Determine the (x, y) coordinate at the center of the cell enclosing the given text.  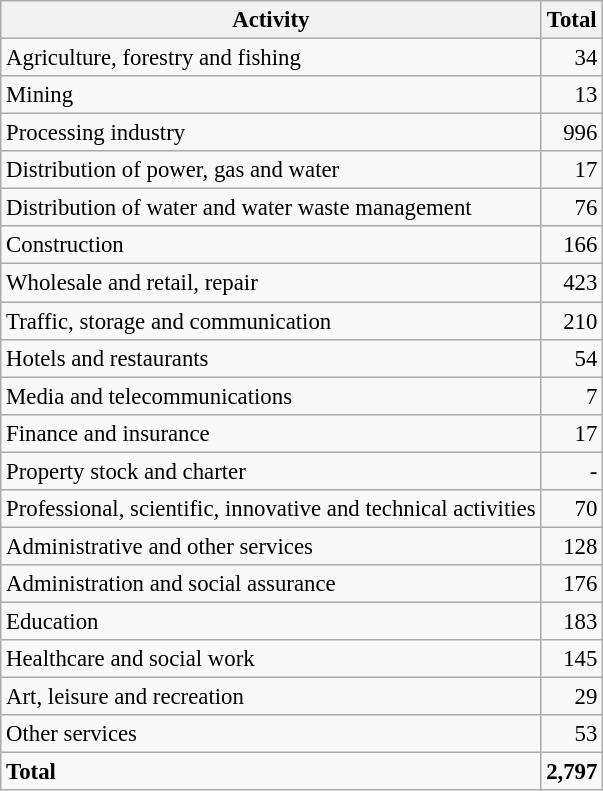
Mining (271, 95)
Distribution of power, gas and water (271, 170)
166 (572, 245)
Property stock and charter (271, 471)
Healthcare and social work (271, 659)
Construction (271, 245)
176 (572, 584)
- (572, 471)
Wholesale and retail, repair (271, 283)
29 (572, 697)
996 (572, 133)
Other services (271, 734)
Art, leisure and recreation (271, 697)
53 (572, 734)
Agriculture, forestry and fishing (271, 58)
76 (572, 208)
Professional, scientific, innovative and technical activities (271, 509)
7 (572, 396)
Education (271, 621)
210 (572, 321)
423 (572, 283)
70 (572, 509)
2,797 (572, 772)
Hotels and restaurants (271, 358)
Distribution of water and water waste management (271, 208)
145 (572, 659)
13 (572, 95)
Activity (271, 20)
34 (572, 58)
Finance and insurance (271, 433)
Administrative and other services (271, 546)
Traffic, storage and communication (271, 321)
128 (572, 546)
Administration and social assurance (271, 584)
Processing industry (271, 133)
183 (572, 621)
54 (572, 358)
Media and telecommunications (271, 396)
